Scan for the cell matching the given text and deliver its [x, y] coordinate at center. 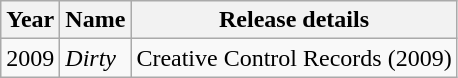
2009 [30, 58]
Year [30, 20]
Release details [294, 20]
Creative Control Records (2009) [294, 58]
Name [96, 20]
Dirty [96, 58]
